Search for the cell housing the specified text and yield its (x, y) center coordinate. 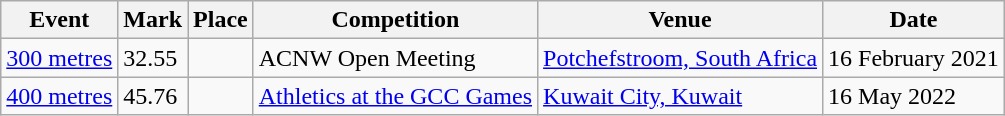
16 May 2022 (914, 96)
400 metres (60, 96)
32.55 (153, 58)
Potchefstroom, South Africa (680, 58)
Place (221, 20)
Competition (395, 20)
Mark (153, 20)
45.76 (153, 96)
16 February 2021 (914, 58)
Kuwait City, Kuwait (680, 96)
Date (914, 20)
ACNW Open Meeting (395, 58)
Event (60, 20)
Athletics at the GCC Games (395, 96)
Venue (680, 20)
300 metres (60, 58)
